Extract the [X, Y] coordinate from the center of the cell holding the provided text.  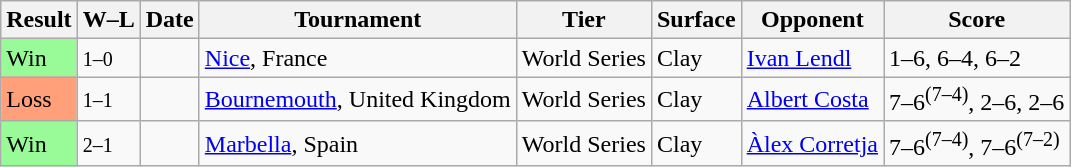
1–6, 6–4, 6–2 [977, 58]
Albert Costa [812, 100]
Tier [584, 20]
Marbella, Spain [358, 144]
Result [39, 20]
Àlex Corretja [812, 144]
1–0 [108, 58]
2–1 [108, 144]
Opponent [812, 20]
Score [977, 20]
Ivan Lendl [812, 58]
Surface [696, 20]
Date [170, 20]
7–6(7–4), 2–6, 2–6 [977, 100]
W–L [108, 20]
1–1 [108, 100]
Bournemouth, United Kingdom [358, 100]
Nice, France [358, 58]
Loss [39, 100]
Tournament [358, 20]
7–6(7–4), 7–6(7–2) [977, 144]
